Detect which cell encompasses the target text, then output its [X, Y] center coordinate. 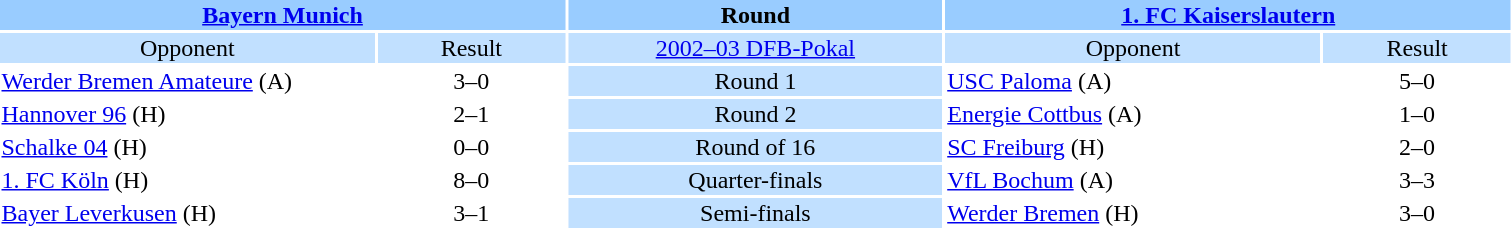
Round 1 [756, 81]
Schalke 04 (H) [188, 147]
Bayern Munich [282, 15]
1–0 [1416, 114]
Hannover 96 (H) [188, 114]
1. FC Köln (H) [188, 180]
2–0 [1416, 147]
Werder Bremen Amateure (A) [188, 81]
USC Paloma (A) [1134, 81]
Energie Cottbus (A) [1134, 114]
Round 2 [756, 114]
2–1 [472, 114]
Round [756, 15]
Round of 16 [756, 147]
SC Freiburg (H) [1134, 147]
8–0 [472, 180]
0–0 [472, 147]
3–1 [472, 213]
5–0 [1416, 81]
VfL Bochum (A) [1134, 180]
Semi-finals [756, 213]
Quarter-finals [756, 180]
Bayer Leverkusen (H) [188, 213]
2002–03 DFB-Pokal [756, 48]
1. FC Kaiserslautern [1228, 15]
3–3 [1416, 180]
Werder Bremen (H) [1134, 213]
